Pinpoint the cell where the given text exists, returning its [X, Y] midpoint coordinate. 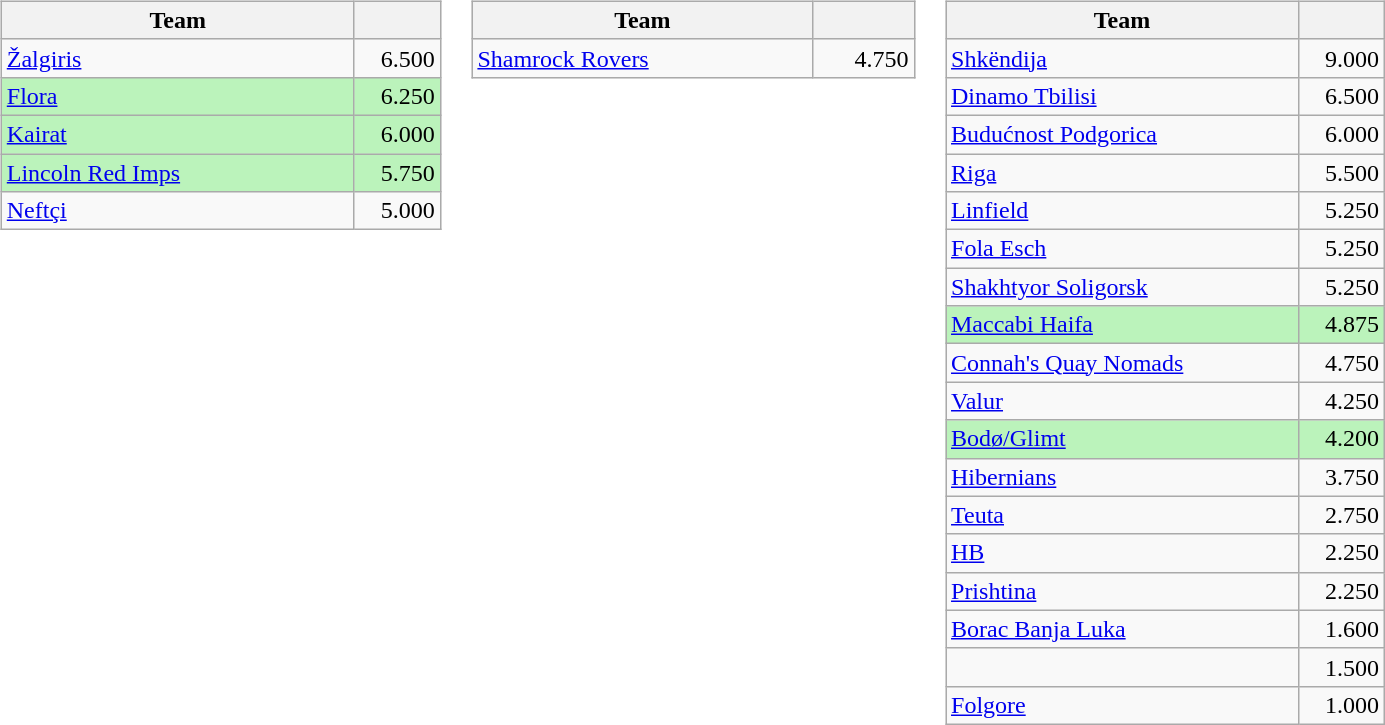
Linfield [1122, 211]
Žalgiris [178, 58]
1.500 [1342, 667]
1.600 [1342, 629]
Shamrock Rovers [642, 58]
Connah's Quay Nomads [1122, 363]
Neftçi [178, 211]
2.750 [1342, 515]
Fola Esch [1122, 249]
Flora [178, 96]
Shkëndija [1122, 58]
Bodø/Glimt [1122, 439]
Kairat [178, 134]
1.000 [1342, 705]
Riga [1122, 173]
Dinamo Tbilisi [1122, 96]
HB [1122, 553]
Borac Banja Luka [1122, 629]
Budućnost Podgorica [1122, 134]
5.000 [397, 211]
Prishtina [1122, 591]
5.750 [397, 173]
Shakhtyor Soligorsk [1122, 287]
Folgore [1122, 705]
6.250 [397, 96]
Maccabi Haifa [1122, 325]
3.750 [1342, 477]
4.875 [1342, 325]
Teuta [1122, 515]
Lincoln Red Imps [178, 173]
5.500 [1342, 173]
9.000 [1342, 58]
Valur [1122, 401]
4.250 [1342, 401]
4.200 [1342, 439]
Hibernians [1122, 477]
